Return the [x, y] coordinate for the center point of the cell that contains the specified text.  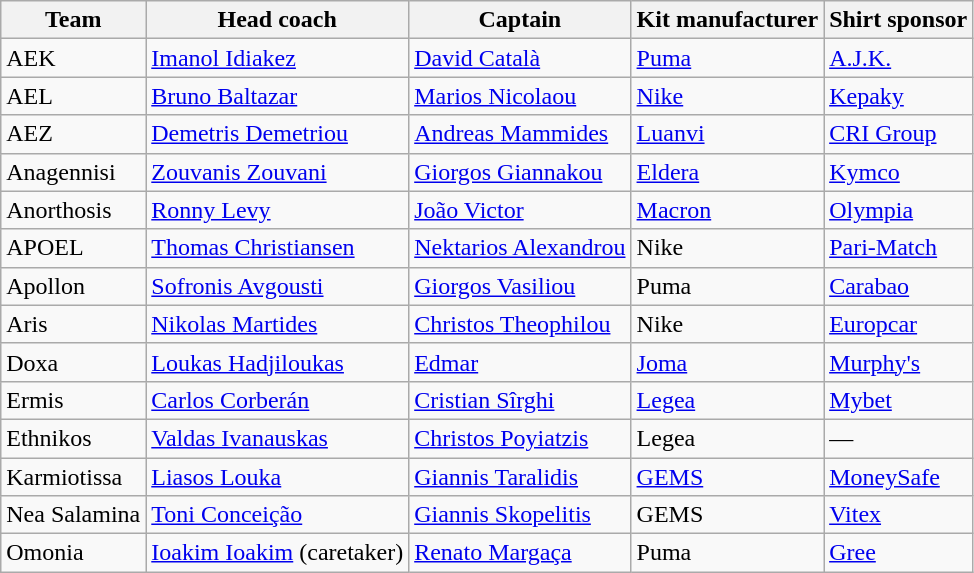
Olympia [898, 210]
Christos Theophilou [520, 324]
Eldera [728, 172]
Anorthosis [74, 210]
Ermis [74, 400]
Andreas Mammides [520, 134]
Joma [728, 362]
MoneySafe [898, 477]
Ethnikos [74, 438]
Nea Salamina [74, 515]
CRI Group [898, 134]
Nikolas Martides [278, 324]
A.J.K. [898, 58]
Thomas Christiansen [278, 248]
Carlos Corberán [278, 400]
Zouvanis Zouvani [278, 172]
Head coach [278, 20]
Nektarios Alexandrou [520, 248]
Macron [728, 210]
Murphy's [898, 362]
Karmiotissa [74, 477]
Sofronis Avgousti [278, 286]
Imanol Idiakez [278, 58]
Pari-Match [898, 248]
Apollon [74, 286]
AEK [74, 58]
Carabao [898, 286]
Captain [520, 20]
AEZ [74, 134]
Giorgos Vasiliou [520, 286]
Edmar [520, 362]
Kit manufacturer [728, 20]
Marios Nicolaou [520, 96]
David Català [520, 58]
Liasos Louka [278, 477]
Europcar [898, 324]
AEL [74, 96]
Omonia [74, 553]
Toni Conceição [278, 515]
Bruno Baltazar [278, 96]
Ioakim Ioakim (caretaker) [278, 553]
Renato Margaça [520, 553]
Kepaky [898, 96]
Luanvi [728, 134]
Giannis Skopelitis [520, 515]
Demetris Demetriou [278, 134]
Ronny Levy [278, 210]
Loukas Hadjiloukas [278, 362]
— [898, 438]
Christos Poyiatzis [520, 438]
Cristian Sîrghi [520, 400]
Kymco [898, 172]
Giannis Taralidis [520, 477]
Giorgos Giannakou [520, 172]
Aris [74, 324]
Doxa [74, 362]
Team [74, 20]
João Victor [520, 210]
Shirt sponsor [898, 20]
Vitex [898, 515]
Anagennisi [74, 172]
Gree [898, 553]
Valdas Ivanauskas [278, 438]
APOEL [74, 248]
Mybet [898, 400]
